Output the (x, y) coordinate of the center of the cell containing the given text.  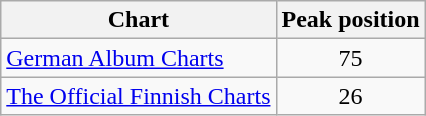
German Album Charts (138, 58)
Chart (138, 20)
The Official Finnish Charts (138, 96)
26 (350, 96)
75 (350, 58)
Peak position (350, 20)
